From the cell containing the given text, extract its center point as [x, y] coordinate. 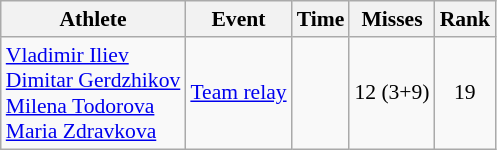
Time [321, 19]
19 [466, 93]
Vladimir IlievDimitar GerdzhikovMilena TodorovaMaria Zdravkova [94, 93]
12 (3+9) [392, 93]
Rank [466, 19]
Event [238, 19]
Athlete [94, 19]
Misses [392, 19]
Team relay [238, 93]
